Locate the cell with the specified text and output its [x, y] center coordinate. 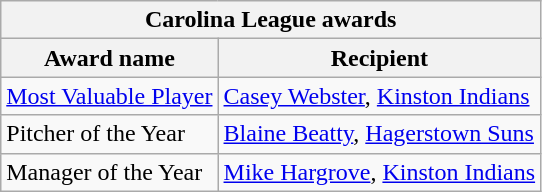
Pitcher of the Year [110, 134]
Mike Hargrove, Kinston Indians [380, 172]
Manager of the Year [110, 172]
Blaine Beatty, Hagerstown Suns [380, 134]
Casey Webster, Kinston Indians [380, 96]
Recipient [380, 58]
Most Valuable Player [110, 96]
Award name [110, 58]
Carolina League awards [271, 20]
